Locate the cell with the specified text and output its (x, y) center coordinate. 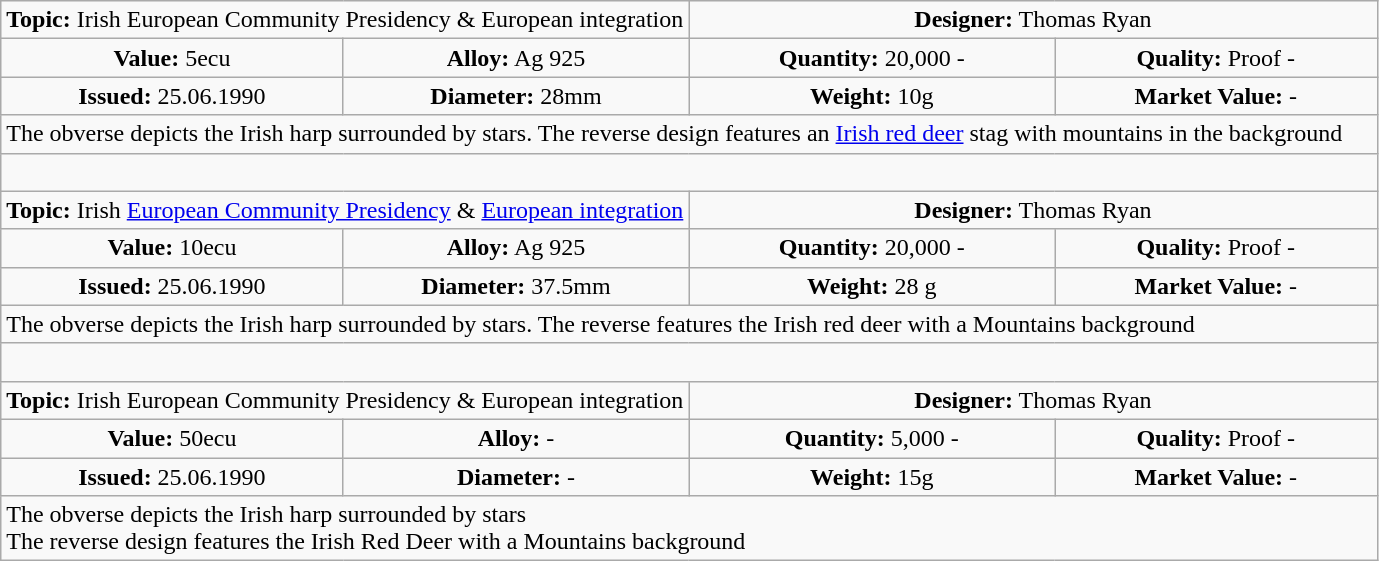
Value: 50ecu (172, 438)
The obverse depicts the Irish harp surrounded by stars. The reverse design features an Irish red deer stag with mountains in the background (689, 134)
Quantity: 5,000 - (872, 438)
Value: 5ecu (172, 58)
Value: 10ecu (172, 248)
Diameter: 28mm (516, 96)
Diameter: 37.5mm (516, 286)
Alloy: - (516, 438)
Weight: 28 g (872, 286)
The obverse depicts the Irish harp surrounded by stars. The reverse features the Irish red deer with a Mountains background (689, 324)
Weight: 10g (872, 96)
Diameter: - (516, 477)
Weight: 15g (872, 477)
The obverse depicts the Irish harp surrounded by starsThe reverse design features the Irish Red Deer with a Mountains background (689, 528)
